Search for the cell housing the specified text and yield its [x, y] center coordinate. 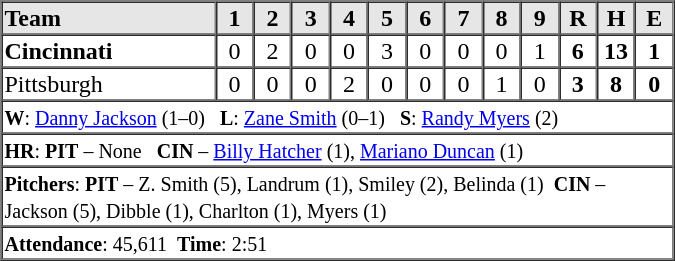
E [654, 18]
4 [349, 18]
5 [387, 18]
13 [616, 50]
9 [540, 18]
H [616, 18]
R [578, 18]
Pittsburgh [109, 84]
Team [109, 18]
7 [463, 18]
W: Danny Jackson (1–0) L: Zane Smith (0–1) S: Randy Myers (2) [338, 116]
HR: PIT – None CIN – Billy Hatcher (1), Mariano Duncan (1) [338, 150]
Attendance: 45,611 Time: 2:51 [338, 242]
Cincinnati [109, 50]
Pitchers: PIT – Z. Smith (5), Landrum (1), Smiley (2), Belinda (1) CIN – Jackson (5), Dibble (1), Charlton (1), Myers (1) [338, 196]
